From the cell containing the given text, extract its center point as [x, y] coordinate. 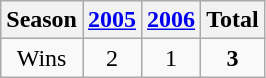
2 [112, 58]
2005 [112, 20]
Season [42, 20]
3 [233, 58]
Wins [42, 58]
2006 [172, 20]
1 [172, 58]
Total [233, 20]
